Detect which cell encompasses the target text, then output its [X, Y] center coordinate. 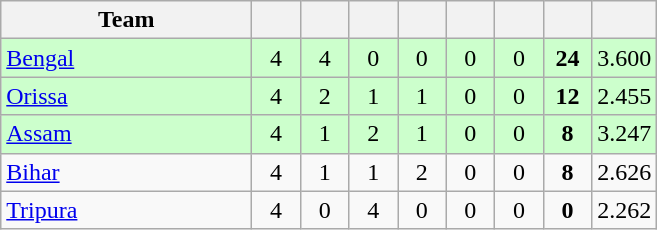
12 [568, 96]
24 [568, 58]
2.455 [624, 96]
Orissa [126, 96]
Bengal [126, 58]
2.262 [624, 210]
Assam [126, 134]
2.626 [624, 172]
3.247 [624, 134]
Bihar [126, 172]
Tripura [126, 210]
3.600 [624, 58]
Team [126, 20]
